Output the (X, Y) coordinate of the center of the cell containing the given text.  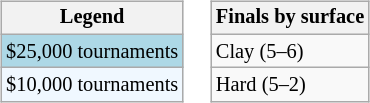
$10,000 tournaments (92, 85)
$25,000 tournaments (92, 51)
Legend (92, 18)
Hard (5–2) (290, 85)
Clay (5–6) (290, 51)
Finals by surface (290, 18)
